Capture the cell that displays the provided text and extract its [X, Y] central coordinate. 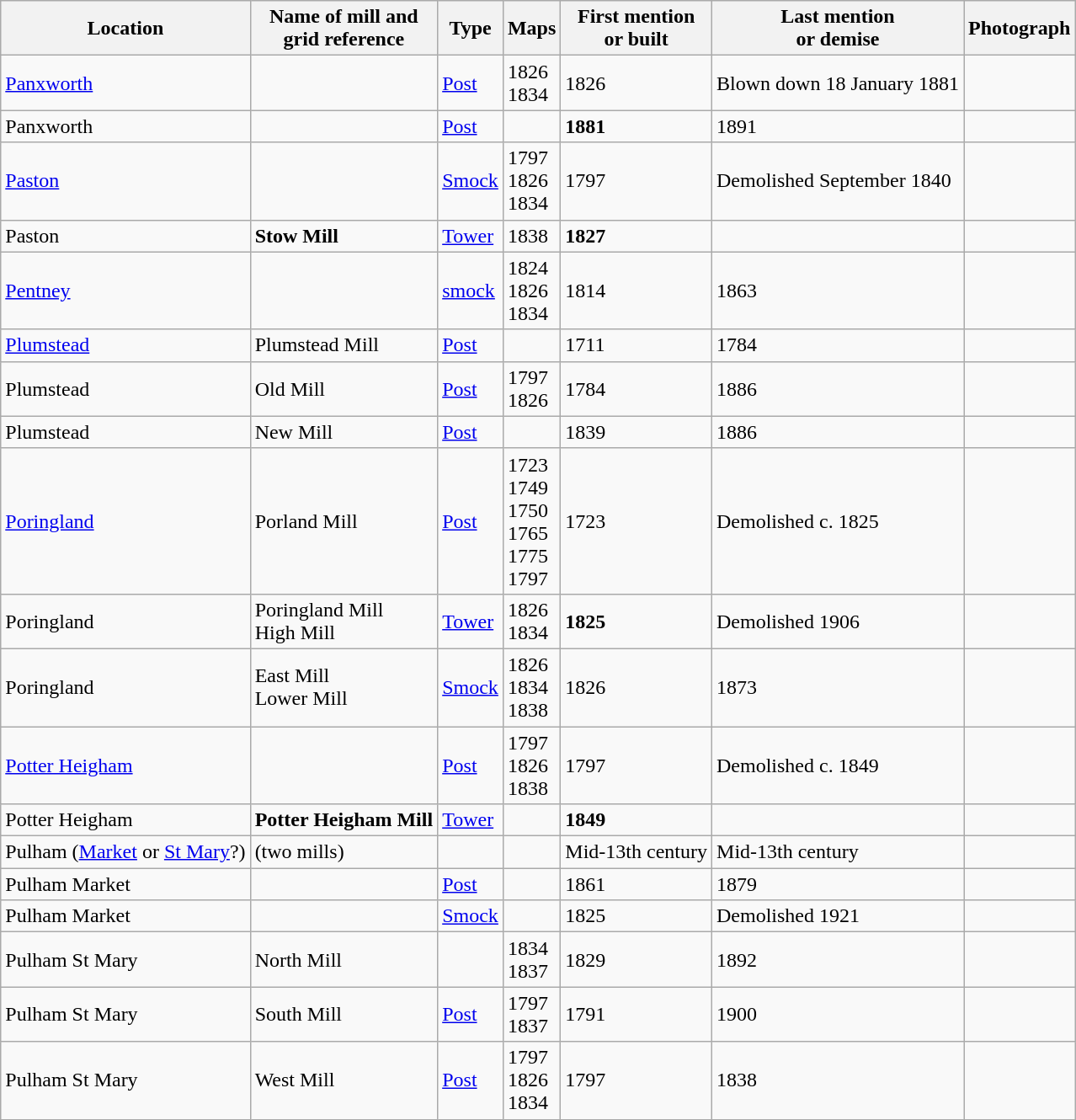
North Mill [344, 960]
Potter Heigham Mill [344, 820]
1723 [637, 520]
East MillLower Mill [344, 687]
Pulham (Market or St Mary?) [125, 852]
(two mills) [344, 852]
1711 [637, 345]
17971837 [531, 1014]
179718261838 [531, 765]
smock [471, 291]
Demolished 1906 [839, 621]
1849 [637, 820]
1814 [637, 291]
1891 [839, 126]
Blown down 18 January 1881 [839, 83]
Type [471, 29]
1900 [839, 1014]
Location [125, 29]
1861 [637, 884]
1839 [637, 432]
Name of mill andgrid reference [344, 29]
1881 [637, 126]
1873 [839, 687]
Maps [531, 29]
Pentney [125, 291]
South Mill [344, 1014]
17971826 [531, 389]
West Mill [344, 1080]
Last mention or demise [839, 29]
Poringland MillHigh Mill [344, 621]
1879 [839, 884]
1829 [637, 960]
Demolished c. 1825 [839, 520]
Demolished c. 1849 [839, 765]
Demolished September 1840 [839, 181]
182418261834 [531, 291]
First mentionor built [637, 29]
1791 [637, 1014]
Demolished 1921 [839, 916]
Porland Mill [344, 520]
1863 [839, 291]
18341837 [531, 960]
1892 [839, 960]
1827 [637, 236]
Old Mill [344, 389]
New Mill [344, 432]
172317491750176517751797 [531, 520]
Stow Mill [344, 236]
182618341838 [531, 687]
Photograph [1020, 29]
Plumstead Mill [344, 345]
